Capture the cell that displays the provided text and extract its [x, y] central coordinate. 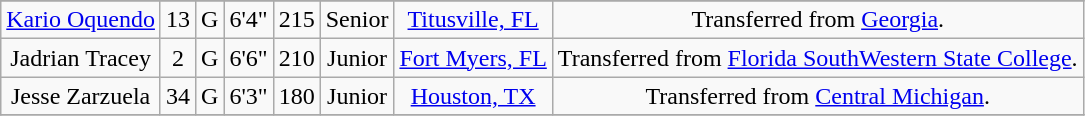
Jadrian Tracey [81, 58]
215 [296, 20]
Transferred from Central Michigan. [818, 96]
6'4" [248, 20]
Jesse Zarzuela [81, 96]
Senior [357, 20]
210 [296, 58]
Titusville, FL [473, 20]
6'3" [248, 96]
180 [296, 96]
Kario Oquendo [81, 20]
13 [178, 20]
Houston, TX [473, 96]
34 [178, 96]
Fort Myers, FL [473, 58]
6'6" [248, 58]
Transferred from Florida SouthWestern State College. [818, 58]
Transferred from Georgia. [818, 20]
2 [178, 58]
